Find where the given text appears and provide that cell's center as (x, y) coordinate. 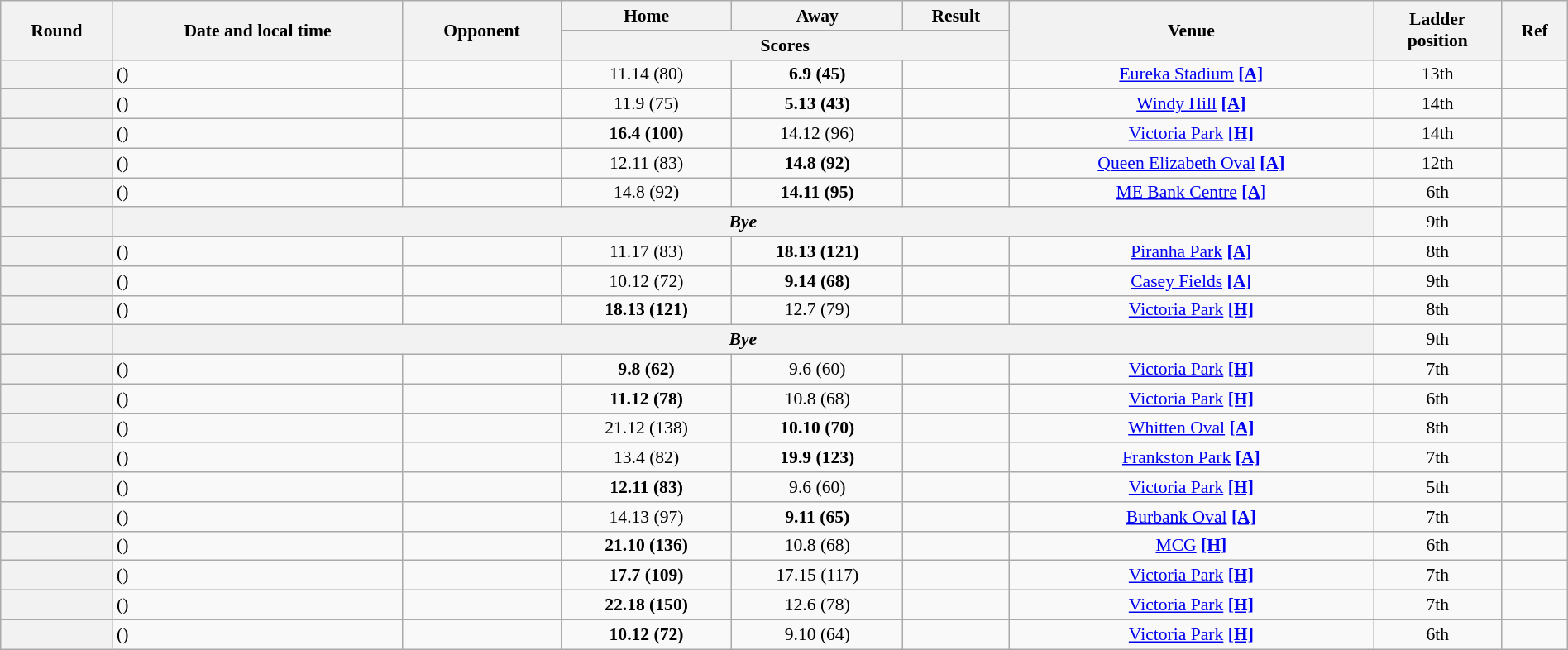
Round (56, 30)
Ladderposition (1437, 30)
14.12 (96) (817, 134)
12.7 (79) (817, 310)
Frankston Park [A] (1191, 458)
6.9 (45) (817, 74)
9.8 (62) (647, 370)
12th (1437, 163)
11.17 (83) (647, 251)
12.6 (78) (817, 605)
9.14 (68) (817, 281)
Piranha Park [A] (1191, 251)
Windy Hill [A] (1191, 104)
Eureka Stadium [A] (1191, 74)
16.4 (100) (647, 134)
Queen Elizabeth Oval [A] (1191, 163)
21.12 (138) (647, 428)
11.14 (80) (647, 74)
11.12 (78) (647, 399)
Whitten Oval [A] (1191, 428)
Away (817, 16)
9.11 (65) (817, 517)
Scores (785, 45)
Venue (1191, 30)
10.10 (70) (817, 428)
5.13 (43) (817, 104)
Opponent (481, 30)
MCG [H] (1191, 546)
21.10 (136) (647, 546)
Home (647, 16)
17.7 (109) (647, 576)
Ref (1535, 30)
Burbank Oval [A] (1191, 517)
Result (956, 16)
Casey Fields [A] (1191, 281)
22.18 (150) (647, 605)
17.15 (117) (817, 576)
9.10 (64) (817, 634)
13th (1437, 74)
14.13 (97) (647, 517)
11.9 (75) (647, 104)
19.9 (123) (817, 458)
13.4 (82) (647, 458)
Date and local time (258, 30)
14.11 (95) (817, 193)
ME Bank Centre [A] (1191, 193)
5th (1437, 487)
